Find where the given text appears and provide that cell's center as (X, Y) coordinate. 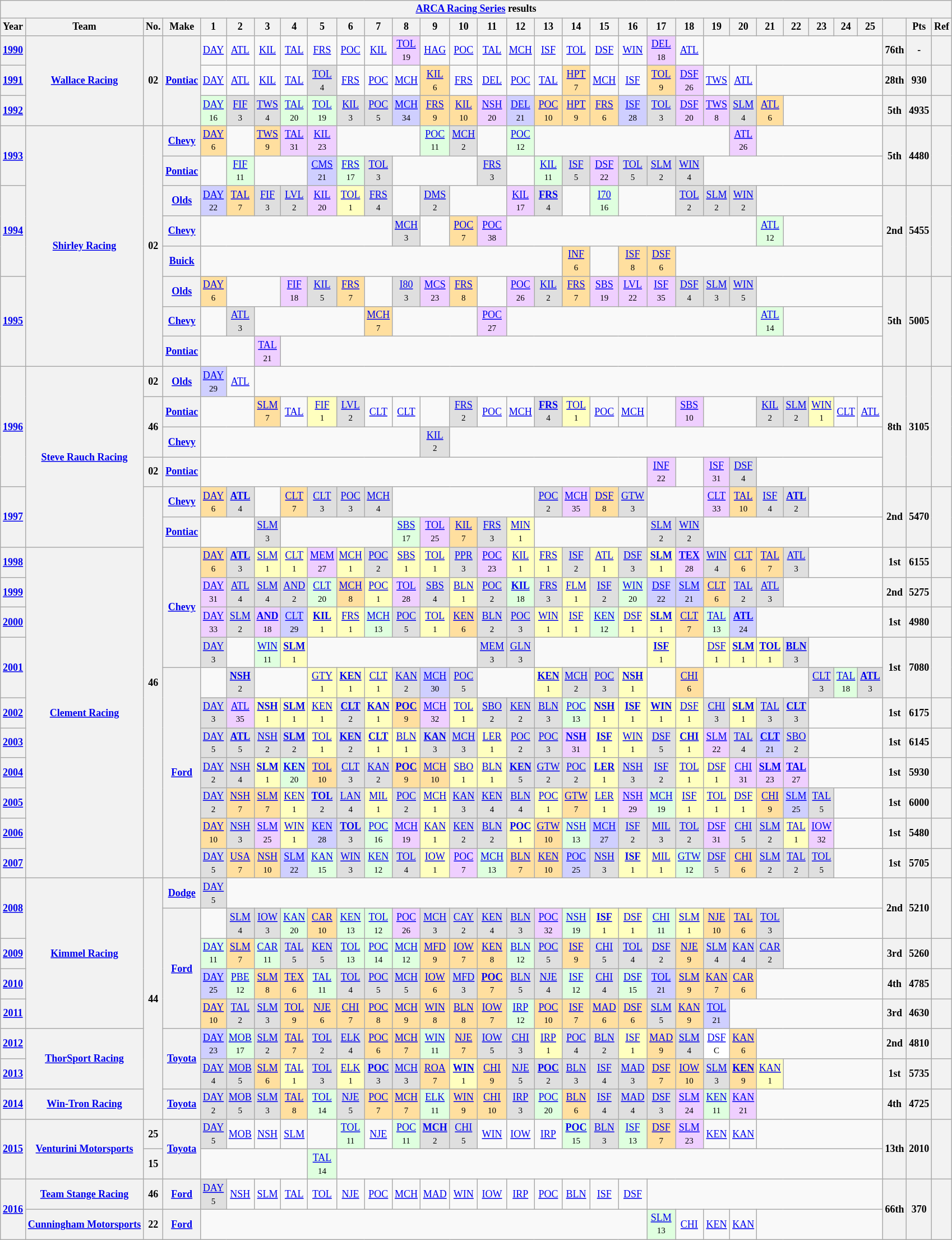
NSH29 (632, 803)
KAN9 (689, 1014)
CLT20 (322, 592)
8 (406, 27)
6175 (919, 713)
1999 (13, 592)
DAY33 (213, 623)
POC27 (492, 321)
ISF28 (632, 110)
9 (435, 27)
SLM8 (267, 984)
2002 (13, 713)
5210 (919, 909)
NSH13 (576, 833)
MCH9 (406, 1014)
TAL4 (743, 743)
CAY2 (464, 924)
Team Stange Racing (84, 1195)
ATL6 (770, 110)
ELK1 (350, 1074)
6 (350, 27)
4810 (919, 1044)
NSH7 (241, 803)
POC32 (548, 924)
TOL28 (406, 592)
KEN8 (492, 953)
MEM27 (322, 563)
IOW1 (435, 863)
FIF18 (294, 291)
4785 (919, 984)
2012 (13, 1044)
MCH8 (350, 592)
TAL8 (294, 1104)
13th (895, 1149)
370 (919, 1209)
NSH10 (267, 863)
3105 (919, 426)
KAN20 (294, 924)
TOL11 (350, 1134)
3 (267, 27)
NJE4 (548, 984)
1995 (13, 321)
NSH20 (492, 110)
5480 (919, 833)
BLN6 (576, 1104)
POC12 (520, 141)
KIL3 (350, 110)
HAG (435, 50)
WIN5 (743, 291)
5 (322, 27)
TAL11 (322, 984)
KIL6 (435, 81)
DSF31 (717, 833)
WIN8 (435, 1014)
MAD9 (662, 1044)
AND18 (267, 623)
MIN1 (520, 532)
ISF8 (632, 261)
BLN8 (464, 1014)
2000 (13, 623)
POC16 (378, 833)
5705 (919, 863)
KIL18 (520, 592)
FIF1 (322, 412)
TAL21 (267, 352)
TOL25 (435, 532)
DSFC (717, 1044)
CLT21 (770, 743)
1994 (13, 231)
MAD6 (604, 1014)
2004 (13, 773)
KIL10 (464, 110)
FIF11 (241, 171)
IOW10 (689, 1074)
Pts (919, 27)
Buick (182, 261)
LVL22 (632, 291)
KIL11 (548, 171)
MCH32 (435, 713)
Clement Racing (84, 713)
2015 (13, 1149)
10 (464, 27)
IRP1 (548, 1044)
ThorSport Racing (84, 1059)
2009 (13, 953)
CAR10 (322, 924)
CHI4 (604, 984)
KAN7 (717, 984)
CMS21 (322, 171)
BLN4 (520, 803)
5005 (919, 321)
NJE7 (464, 1044)
- (919, 50)
CLT29 (294, 623)
BLN12 (520, 953)
DSF2 (662, 953)
GTW7 (576, 803)
GTW2 (548, 773)
IRP3 (520, 1104)
DAY4 (213, 1074)
TAL20 (294, 110)
Wallace Racing (84, 81)
MCH30 (435, 683)
1 (213, 27)
POC6 (378, 1044)
1991 (13, 81)
SLM21 (689, 592)
4 (294, 27)
5930 (919, 773)
930 (919, 81)
No. (154, 27)
MOB17 (241, 1044)
GTW10 (548, 833)
2005 (13, 803)
ISF35 (662, 291)
TOL14 (322, 1104)
6155 (919, 563)
Team (84, 27)
6000 (919, 803)
TOL10 (322, 773)
KEN13 (350, 924)
NSH4 (241, 773)
IRP12 (520, 1014)
Year (13, 27)
2007 (13, 863)
4725 (919, 1104)
SBO1 (464, 773)
FLM1 (576, 592)
KEN11 (717, 1104)
TEX28 (689, 563)
FRS2 (464, 412)
MAD4 (632, 1104)
5260 (919, 953)
20 (743, 27)
KIL7 (464, 532)
FRS9 (435, 110)
DEL (492, 81)
FRS6 (604, 110)
Kimmel Racing (84, 953)
SLM13 (662, 1224)
PPR3 (464, 563)
TAL13 (717, 623)
TWS4 (267, 110)
24 (846, 27)
ISF5 (576, 171)
SBS1 (406, 563)
TWS (717, 81)
ELK11 (435, 1104)
KIL23 (322, 141)
Dodge (182, 893)
1993 (13, 156)
CAR6 (743, 984)
5470 (919, 517)
DAY11 (213, 953)
GTW3 (632, 502)
Make (182, 27)
66th (895, 1209)
FRS8 (464, 291)
5275 (919, 592)
MIL3 (662, 833)
MCH5 (406, 984)
DEL18 (662, 50)
TAL3 (770, 713)
19 (717, 27)
NSH31 (576, 743)
WIN9 (464, 1104)
WIN3 (350, 863)
2016 (13, 1209)
MCS23 (435, 291)
KAN21 (743, 1104)
ATL24 (743, 623)
DSF26 (689, 81)
MFD9 (435, 953)
76th (895, 50)
MCH10 (435, 773)
NJE9 (689, 953)
ROA7 (435, 1074)
1992 (13, 110)
SBS19 (604, 291)
16 (632, 27)
ISF9 (576, 953)
KEN28 (322, 833)
2013 (13, 1074)
DAY23 (213, 1044)
Venturini Motorsports (84, 1149)
POC23 (492, 563)
1998 (13, 563)
13 (548, 27)
MCH4 (378, 502)
ISF7 (576, 1014)
GLN3 (520, 653)
28th (895, 81)
MOB (241, 1134)
ATL2 (796, 502)
SLM5 (662, 1014)
KAN6 (743, 1044)
ATL14 (770, 321)
TOL12 (378, 924)
KIL20 (322, 201)
AND2 (294, 592)
PBE12 (241, 984)
MFD3 (464, 984)
CHI7 (350, 1014)
DAY16 (213, 110)
TAL14 (322, 1164)
ATL1 (604, 563)
SBS10 (689, 412)
POC13 (576, 713)
IOW5 (492, 1044)
ISF13 (632, 1134)
MCH34 (406, 110)
CHI11 (662, 924)
KEN9 (743, 1074)
2011 (13, 1014)
DAY25 (213, 984)
DEL21 (520, 110)
TAL10 (743, 502)
USA7 (241, 863)
14 (576, 27)
BLN7 (520, 863)
CLT33 (717, 502)
TAL31 (294, 141)
KIL5 (322, 291)
DAY22 (213, 201)
DAY29 (213, 381)
POC8 (378, 1014)
44 (154, 998)
4935 (919, 110)
DSF20 (689, 110)
INF6 (576, 261)
TWS8 (717, 110)
SBS4 (435, 592)
5735 (919, 1074)
7080 (919, 667)
NSH19 (576, 924)
TAL18 (846, 683)
Ref (942, 27)
MCH35 (576, 502)
KEN10 (548, 863)
11 (492, 27)
17 (662, 27)
I803 (406, 291)
12 (520, 27)
2008 (13, 909)
5455 (919, 231)
WIN20 (632, 592)
BLN (576, 1195)
MEM3 (492, 653)
NJE10 (717, 924)
SBS17 (406, 532)
8th (895, 426)
HPT7 (576, 81)
Win-Tron Racing (84, 1104)
4630 (919, 1014)
SLM24 (689, 1104)
IOW3 (267, 924)
TAL6 (743, 924)
ELK4 (350, 1044)
BLN5 (520, 984)
IOW32 (822, 833)
2 (241, 27)
HPT9 (576, 110)
1996 (13, 426)
KAN4 (743, 953)
TEX6 (294, 984)
CHI1 (689, 743)
ATL35 (241, 713)
FRS17 (350, 171)
6145 (919, 743)
ATL5 (241, 743)
KEN6 (464, 623)
Steve Rauch Racing (84, 457)
CHI10 (492, 1104)
ISF31 (717, 472)
CHI31 (743, 773)
GTY1 (322, 683)
2014 (13, 1104)
DMS2 (435, 201)
CAR2 (770, 953)
DSF8 (604, 502)
7 (378, 27)
MCH27 (604, 833)
ATL12 (770, 231)
2001 (13, 667)
2006 (13, 833)
MCH12 (406, 953)
POC25 (576, 863)
4980 (919, 623)
TWS9 (267, 141)
POC4 (576, 1044)
2003 (13, 743)
23 (822, 27)
POC38 (492, 231)
LAN4 (350, 803)
IOW6 (435, 984)
CHI (689, 1224)
DSF15 (632, 984)
TOL13 (350, 953)
KEN20 (294, 773)
TAL27 (796, 773)
POC15 (576, 1134)
MAD3 (632, 1074)
Cunningham Motorsports (84, 1224)
POC20 (548, 1104)
18 (689, 27)
DAY31 (213, 592)
NJE6 (322, 1014)
GTW12 (689, 863)
CAR11 (267, 953)
SLM6 (267, 1074)
Shirley Racing (84, 246)
21 (770, 27)
KAN15 (322, 863)
INF22 (662, 472)
CLT2 (350, 713)
ARCA Racing Series results (476, 9)
1997 (13, 517)
ATL26 (743, 141)
4480 (919, 156)
I7016 (604, 201)
MAD (435, 1195)
ISF12 (576, 984)
SLM9 (689, 984)
1990 (13, 50)
POC14 (378, 953)
KIL17 (520, 201)
